Output the (x, y) coordinate of the center of the cell containing the given text.  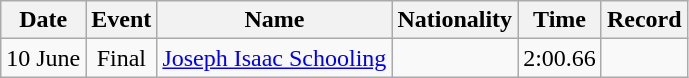
Event (122, 20)
Joseph Isaac Schooling (274, 58)
10 June (44, 58)
Name (274, 20)
Time (560, 20)
Date (44, 20)
Nationality (455, 20)
2:00.66 (560, 58)
Final (122, 58)
Record (644, 20)
